From the cell containing the given text, extract its center point as [X, Y] coordinate. 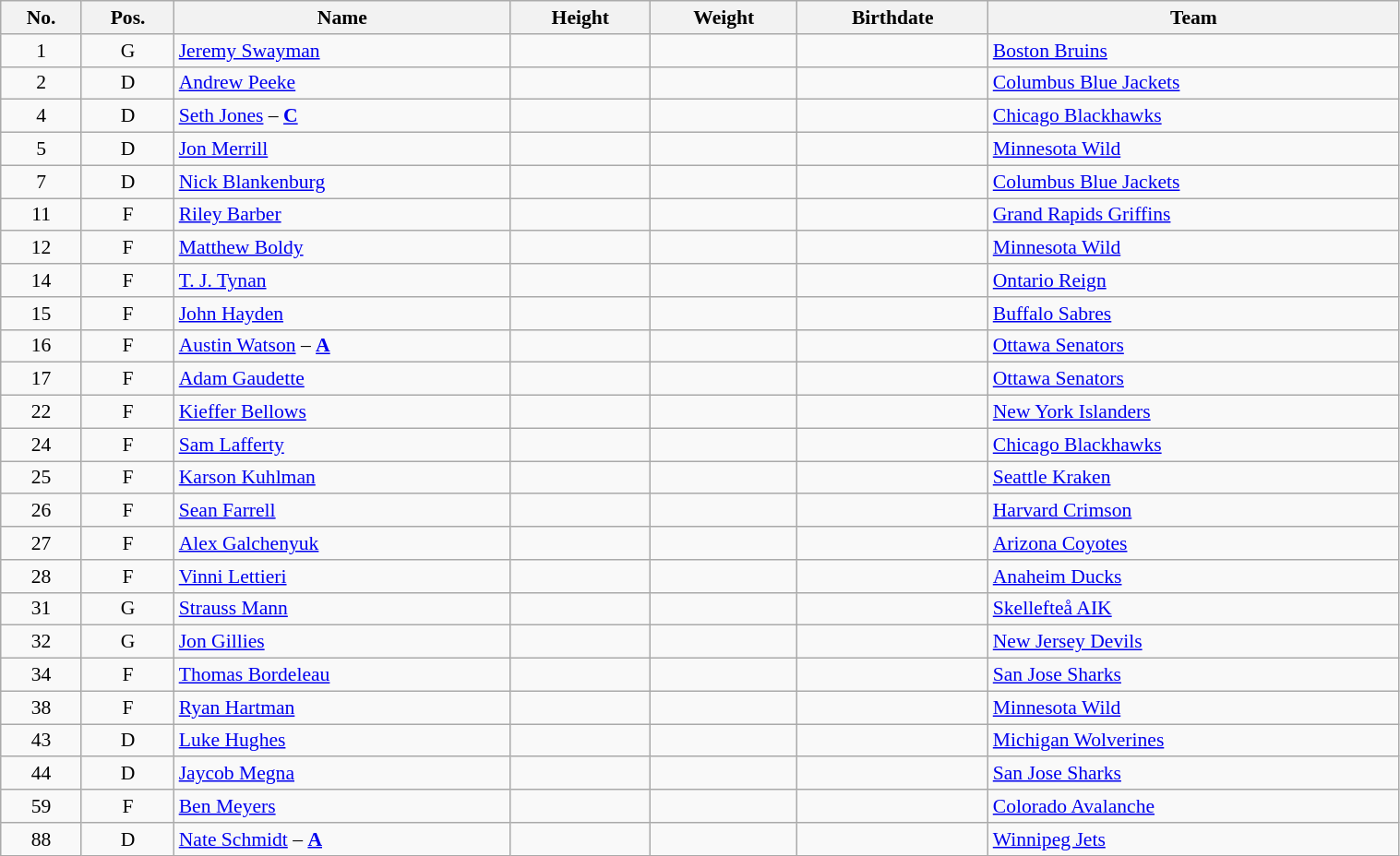
5 [42, 149]
25 [42, 478]
Weight [724, 18]
Austin Watson – A [342, 346]
11 [42, 215]
24 [42, 445]
Seth Jones – C [342, 116]
Seattle Kraken [1194, 478]
Michigan Wolverines [1194, 741]
12 [42, 248]
17 [42, 379]
Harvard Crimson [1194, 511]
38 [42, 707]
John Hayden [342, 314]
7 [42, 182]
Kieffer Bellows [342, 412]
New York Islanders [1194, 412]
Winnipeg Jets [1194, 839]
Thomas Bordeleau [342, 675]
Matthew Boldy [342, 248]
14 [42, 280]
Height [580, 18]
Pos. [127, 18]
Jon Gillies [342, 642]
Colorado Avalanche [1194, 806]
Sam Lafferty [342, 445]
Ryan Hartman [342, 707]
32 [42, 642]
Luke Hughes [342, 741]
22 [42, 412]
Adam Gaudette [342, 379]
2 [42, 83]
15 [42, 314]
Jeremy Swayman [342, 51]
Anaheim Ducks [1194, 577]
31 [42, 609]
T. J. Tynan [342, 280]
Strauss Mann [342, 609]
59 [42, 806]
4 [42, 116]
No. [42, 18]
44 [42, 774]
Name [342, 18]
Andrew Peeke [342, 83]
Buffalo Sabres [1194, 314]
Riley Barber [342, 215]
Nate Schmidt – A [342, 839]
16 [42, 346]
Ontario Reign [1194, 280]
Arizona Coyotes [1194, 543]
Team [1194, 18]
1 [42, 51]
88 [42, 839]
Alex Galchenyuk [342, 543]
26 [42, 511]
43 [42, 741]
New Jersey Devils [1194, 642]
Karson Kuhlman [342, 478]
Jon Merrill [342, 149]
Boston Bruins [1194, 51]
Nick Blankenburg [342, 182]
Grand Rapids Griffins [1194, 215]
Ben Meyers [342, 806]
Birthdate [893, 18]
Sean Farrell [342, 511]
28 [42, 577]
27 [42, 543]
Skellefteå AIK [1194, 609]
Vinni Lettieri [342, 577]
34 [42, 675]
Jaycob Megna [342, 774]
